For the text-containing cell, return its midpoint in [X, Y] coordinate format. 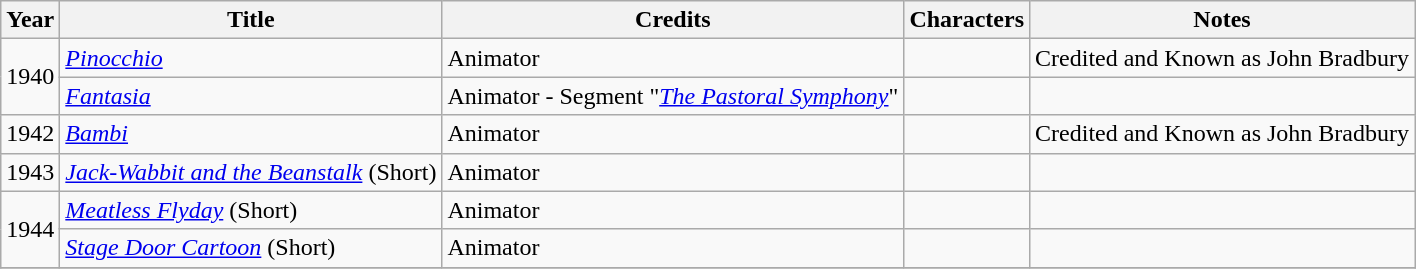
Credits [673, 20]
Stage Door Cartoon (Short) [251, 248]
1944 [30, 229]
1942 [30, 134]
Year [30, 20]
Pinocchio [251, 58]
Characters [967, 20]
1940 [30, 77]
Bambi [251, 134]
Meatless Flyday (Short) [251, 210]
Jack-Wabbit and the Beanstalk (Short) [251, 172]
1943 [30, 172]
Notes [1222, 20]
Title [251, 20]
Animator - Segment "The Pastoral Symphony" [673, 96]
Fantasia [251, 96]
